Capture the cell that displays the provided text and extract its [x, y] central coordinate. 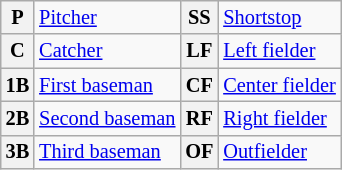
OF [199, 152]
2B [18, 118]
Third baseman [107, 152]
Left fielder [279, 51]
Catcher [107, 51]
CF [199, 85]
Outfielder [279, 152]
3B [18, 152]
First baseman [107, 85]
Right fielder [279, 118]
1B [18, 85]
C [18, 51]
Second baseman [107, 118]
LF [199, 51]
Center fielder [279, 85]
RF [199, 118]
Shortstop [279, 17]
SS [199, 17]
P [18, 17]
Pitcher [107, 17]
